For the text-containing cell, return its midpoint in (x, y) coordinate format. 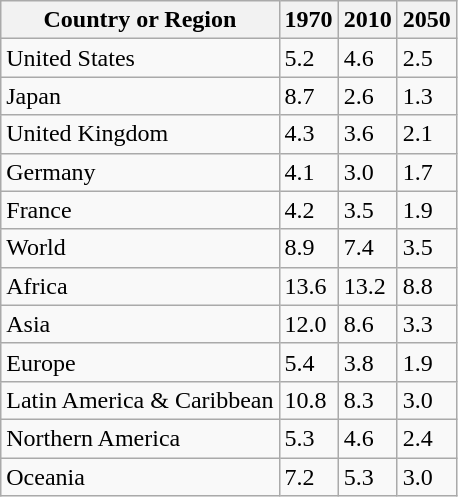
3.6 (368, 134)
4.1 (308, 172)
Northern America (140, 438)
2.4 (426, 438)
5.4 (308, 362)
8.3 (368, 400)
Asia (140, 324)
Latin America & Caribbean (140, 400)
2.6 (368, 96)
2.1 (426, 134)
4.3 (308, 134)
13.6 (308, 286)
Europe (140, 362)
13.2 (368, 286)
Japan (140, 96)
2.5 (426, 58)
Africa (140, 286)
World (140, 248)
7.2 (308, 477)
1.3 (426, 96)
2010 (368, 20)
5.2 (308, 58)
1.7 (426, 172)
3.8 (368, 362)
Oceania (140, 477)
4.2 (308, 210)
Germany (140, 172)
8.8 (426, 286)
3.3 (426, 324)
8.6 (368, 324)
United States (140, 58)
7.4 (368, 248)
United Kingdom (140, 134)
8.7 (308, 96)
10.8 (308, 400)
12.0 (308, 324)
2050 (426, 20)
Country or Region (140, 20)
1970 (308, 20)
8.9 (308, 248)
France (140, 210)
